Capture the cell that displays the provided text and extract its (x, y) central coordinate. 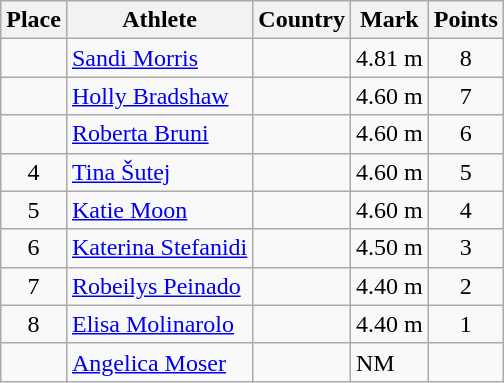
3 (466, 248)
Country (302, 20)
Place (34, 20)
Holly Bradshaw (159, 96)
Katie Moon (159, 210)
Sandi Morris (159, 58)
Roberta Bruni (159, 134)
4.50 m (390, 248)
NM (390, 362)
Katerina Stefanidi (159, 248)
Tina Šutej (159, 172)
Elisa Molinarolo (159, 324)
4.81 m (390, 58)
Robeilys Peinado (159, 286)
Points (466, 20)
Mark (390, 20)
Athlete (159, 20)
Angelica Moser (159, 362)
2 (466, 286)
1 (466, 324)
